Provide the [X, Y] coordinate of the cell's center where the given text is located.  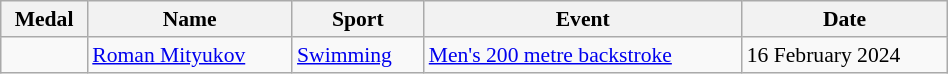
Name [190, 19]
Date [845, 19]
Swimming [358, 55]
Sport [358, 19]
Medal [44, 19]
Event [583, 19]
Men's 200 metre backstroke [583, 55]
16 February 2024 [845, 55]
Roman Mityukov [190, 55]
